Scan for the cell matching the given text and deliver its (X, Y) coordinate at center. 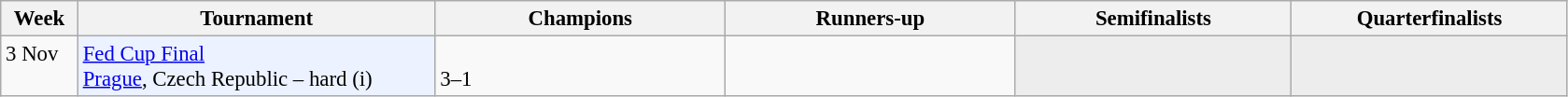
3 Nov (39, 67)
Champions (581, 19)
Quarterfinalists (1430, 19)
Fed Cup FinalPrague, Czech Republic – hard (i) (256, 67)
Runners-up (870, 19)
Tournament (256, 19)
Semifinalists (1153, 19)
Week (39, 19)
3–1 (581, 67)
